Identify which cell holds the provided text, then report its (x, y) central coordinate. 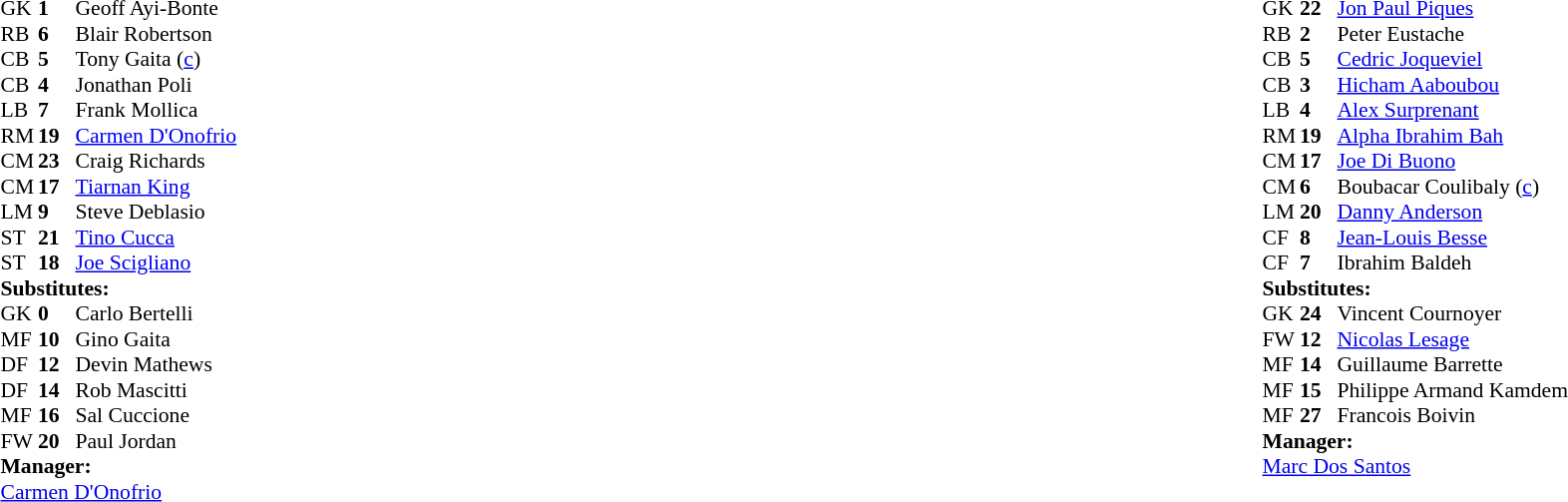
Tino Cucca (157, 238)
15 (1319, 390)
24 (1319, 314)
Danny Anderson (1452, 213)
21 (57, 238)
Nicolas Lesage (1452, 339)
Jonathan Poli (157, 85)
Tiarnan King (157, 187)
10 (57, 339)
Alpha Ibrahim Bah (1452, 136)
Hicham Aaboubou (1452, 85)
Peter Eustache (1452, 34)
27 (1319, 416)
Devin Mathews (157, 364)
16 (57, 416)
0 (57, 314)
Carlo Bertelli (157, 314)
Cedric Joqueviel (1452, 59)
2 (1319, 34)
Carmen D'Onofrio (157, 136)
Gino Gaita (157, 339)
Blair Robertson (157, 34)
8 (1319, 238)
Frank Mollica (157, 111)
Boubacar Coulibaly (c) (1452, 187)
Jean-Louis Besse (1452, 238)
Vincent Cournoyer (1452, 314)
Francois Boivin (1452, 416)
Guillaume Barrette (1452, 364)
Marc Dos Santos (1415, 466)
Sal Cuccione (157, 416)
Paul Jordan (157, 441)
18 (57, 262)
Craig Richards (157, 161)
Joe Di Buono (1452, 161)
Joe Scigliano (157, 262)
Rob Mascitti (157, 390)
Ibrahim Baldeh (1452, 262)
Alex Surprenant (1452, 111)
Philippe Armand Kamdem (1452, 390)
3 (1319, 85)
Tony Gaita (c) (157, 59)
23 (57, 161)
9 (57, 213)
Steve Deblasio (157, 213)
